From the cell containing the given text, extract its center point as (x, y) coordinate. 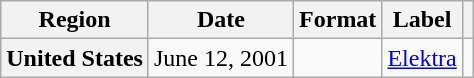
June 12, 2001 (220, 58)
Format (338, 20)
Date (220, 20)
Region (75, 20)
Elektra (422, 58)
Label (422, 20)
United States (75, 58)
